Provide the (X, Y) coordinate of the cell's center where the given text is located.  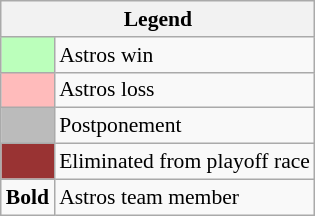
Astros loss (184, 90)
Eliminated from playoff race (184, 162)
Astros win (184, 55)
Bold (28, 197)
Astros team member (184, 197)
Postponement (184, 126)
Legend (158, 19)
